Return (X, Y) of the center of cell containing provided text 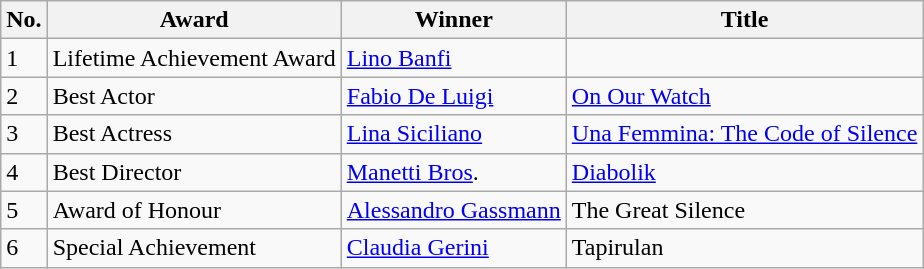
Una Femmina: The Code of Silence (744, 134)
3 (24, 134)
Tapirulan (744, 248)
Winner (454, 20)
Award (194, 20)
Best Actress (194, 134)
4 (24, 172)
5 (24, 210)
Best Director (194, 172)
1 (24, 58)
Special Achievement (194, 248)
No. (24, 20)
6 (24, 248)
Best Actor (194, 96)
2 (24, 96)
Manetti Bros. (454, 172)
Award of Honour (194, 210)
Lina Siciliano (454, 134)
Diabolik (744, 172)
Title (744, 20)
On Our Watch (744, 96)
Fabio De Luigi (454, 96)
Lifetime Achievement Award (194, 58)
Alessandro Gassmann (454, 210)
Lino Banfi (454, 58)
The Great Silence (744, 210)
Claudia Gerini (454, 248)
